Pinpoint the cell where the given text exists, returning its (X, Y) midpoint coordinate. 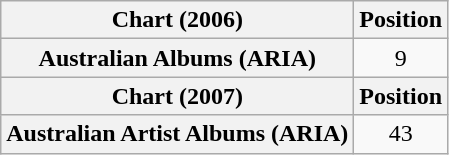
Chart (2007) (178, 96)
43 (401, 134)
Australian Albums (ARIA) (178, 58)
9 (401, 58)
Australian Artist Albums (ARIA) (178, 134)
Chart (2006) (178, 20)
